Find where the given text appears and provide that cell's center as [x, y] coordinate. 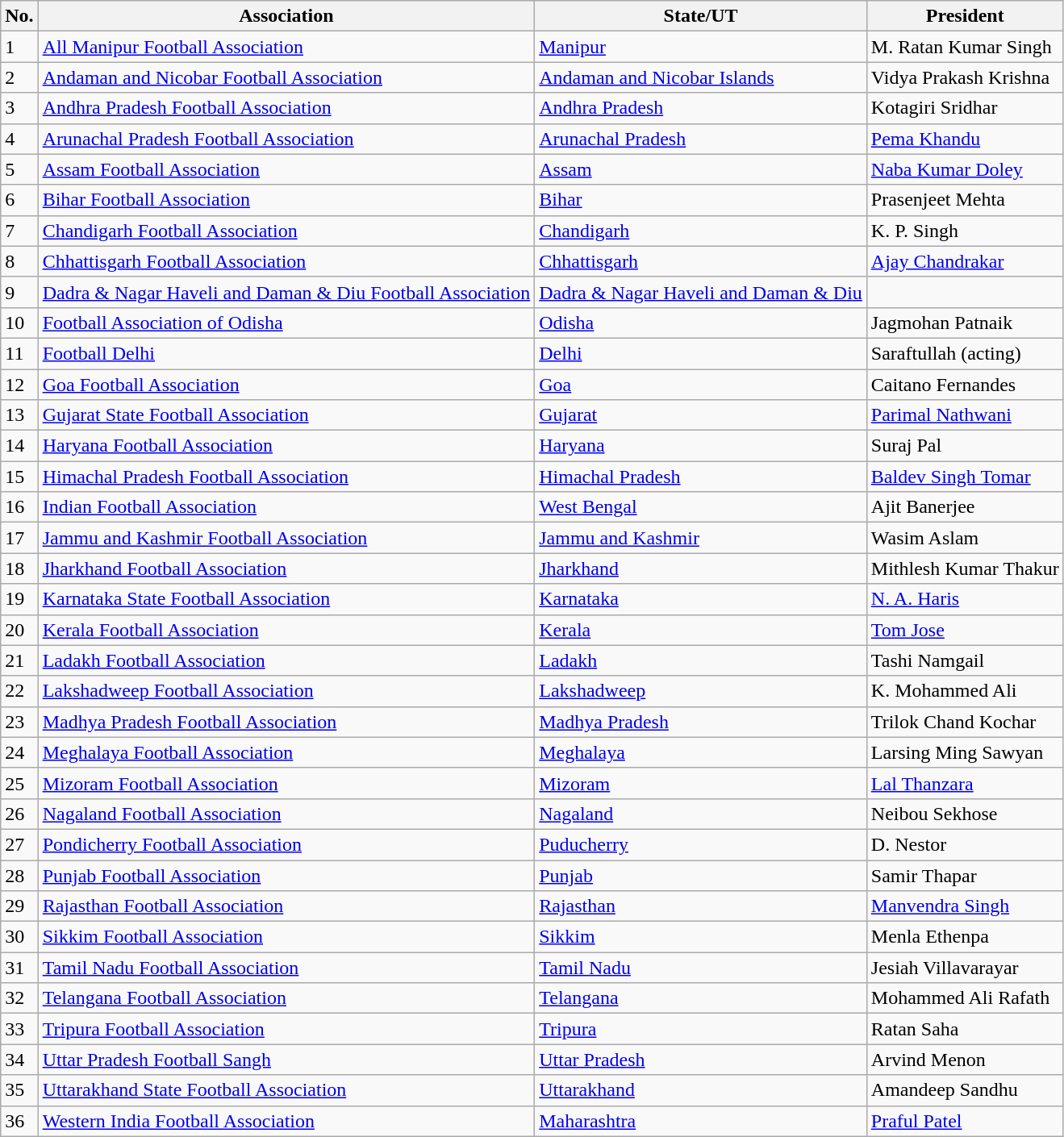
Odisha [701, 323]
Nagaland Football Association [286, 814]
Amandeep Sandhu [965, 1090]
Mizoram [701, 783]
State/UT [701, 16]
Jagmohan Patnaik [965, 323]
Football Association of Odisha [286, 323]
Assam Football Association [286, 169]
12 [19, 385]
Tripura Football Association [286, 1029]
Baldev Singh Tomar [965, 477]
15 [19, 477]
Tamil Nadu Football Association [286, 968]
Mizoram Football Association [286, 783]
33 [19, 1029]
Ladakh [701, 660]
Meghalaya [701, 752]
Tom Jose [965, 630]
Kerala Football Association [286, 630]
Chhattisgarh [701, 261]
Punjab Football Association [286, 875]
20 [19, 630]
Suraj Pal [965, 446]
Gujarat State Football Association [286, 415]
27 [19, 844]
Nagaland [701, 814]
Caitano Fernandes [965, 385]
23 [19, 722]
18 [19, 568]
2 [19, 77]
Telangana [701, 998]
Uttar Pradesh [701, 1060]
Ajay Chandrakar [965, 261]
President [965, 16]
Chandigarh [701, 231]
Arvind Menon [965, 1060]
Himachal Pradesh [701, 477]
Praful Patel [965, 1121]
Madhya Pradesh [701, 722]
Sikkim [701, 937]
Andhra Pradesh [701, 108]
Vidya Prakash Krishna [965, 77]
29 [19, 906]
M. Ratan Kumar Singh [965, 47]
Indian Football Association [286, 507]
22 [19, 691]
Association [286, 16]
31 [19, 968]
4 [19, 139]
Haryana [701, 446]
Uttarakhand State Football Association [286, 1090]
Trilok Chand Kochar [965, 722]
Goa [701, 385]
No. [19, 16]
West Bengal [701, 507]
Meghalaya Football Association [286, 752]
24 [19, 752]
Karnataka [701, 599]
32 [19, 998]
Wasim Aslam [965, 538]
Prasenjeet Mehta [965, 200]
3 [19, 108]
Puducherry [701, 844]
Larsing Ming Sawyan [965, 752]
Mithlesh Kumar Thakur [965, 568]
11 [19, 353]
Andhra Pradesh Football Association [286, 108]
Andaman and Nicobar Islands [701, 77]
25 [19, 783]
Pondicherry Football Association [286, 844]
19 [19, 599]
Pema Khandu [965, 139]
17 [19, 538]
Rajasthan Football Association [286, 906]
Himachal Pradesh Football Association [286, 477]
Bihar Football Association [286, 200]
Lal Thanzara [965, 783]
Punjab [701, 875]
Lakshadweep Football Association [286, 691]
N. A. Haris [965, 599]
Dadra & Nagar Haveli and Daman & Diu Football Association [286, 292]
Uttarakhand [701, 1090]
Arunachal Pradesh Football Association [286, 139]
Tripura [701, 1029]
Dadra & Nagar Haveli and Daman & Diu [701, 292]
Telangana Football Association [286, 998]
Chhattisgarh Football Association [286, 261]
Assam [701, 169]
Parimal Nathwani [965, 415]
Gujarat [701, 415]
34 [19, 1060]
Ajit Banerjee [965, 507]
K. Mohammed Ali [965, 691]
36 [19, 1121]
Haryana Football Association [286, 446]
All Manipur Football Association [286, 47]
Maharashtra [701, 1121]
Western India Football Association [286, 1121]
16 [19, 507]
Tamil Nadu [701, 968]
8 [19, 261]
Football Delhi [286, 353]
Goa Football Association [286, 385]
26 [19, 814]
21 [19, 660]
Delhi [701, 353]
Ratan Saha [965, 1029]
Karnataka State Football Association [286, 599]
Ladakh Football Association [286, 660]
Manipur [701, 47]
D. Nestor [965, 844]
Naba Kumar Doley [965, 169]
7 [19, 231]
Jesiah Villavarayar [965, 968]
Bihar [701, 200]
14 [19, 446]
Arunachal Pradesh [701, 139]
Manvendra Singh [965, 906]
Jammu and Kashmir [701, 538]
Menla Ethenpa [965, 937]
Samir Thapar [965, 875]
30 [19, 937]
5 [19, 169]
1 [19, 47]
Chandigarh Football Association [286, 231]
6 [19, 200]
Lakshadweep [701, 691]
28 [19, 875]
K. P. Singh [965, 231]
Jharkhand [701, 568]
35 [19, 1090]
Jharkhand Football Association [286, 568]
Uttar Pradesh Football Sangh [286, 1060]
13 [19, 415]
Jammu and Kashmir Football Association [286, 538]
9 [19, 292]
Neibou Sekhose [965, 814]
Tashi Namgail [965, 660]
10 [19, 323]
Kotagiri Sridhar [965, 108]
Saraftullah (acting) [965, 353]
Kerala [701, 630]
Madhya Pradesh Football Association [286, 722]
Andaman and Nicobar Football Association [286, 77]
Sikkim Football Association [286, 937]
Rajasthan [701, 906]
Mohammed Ali Rafath [965, 998]
